Determine the [x, y] coordinate at the center of the cell enclosing the given text.  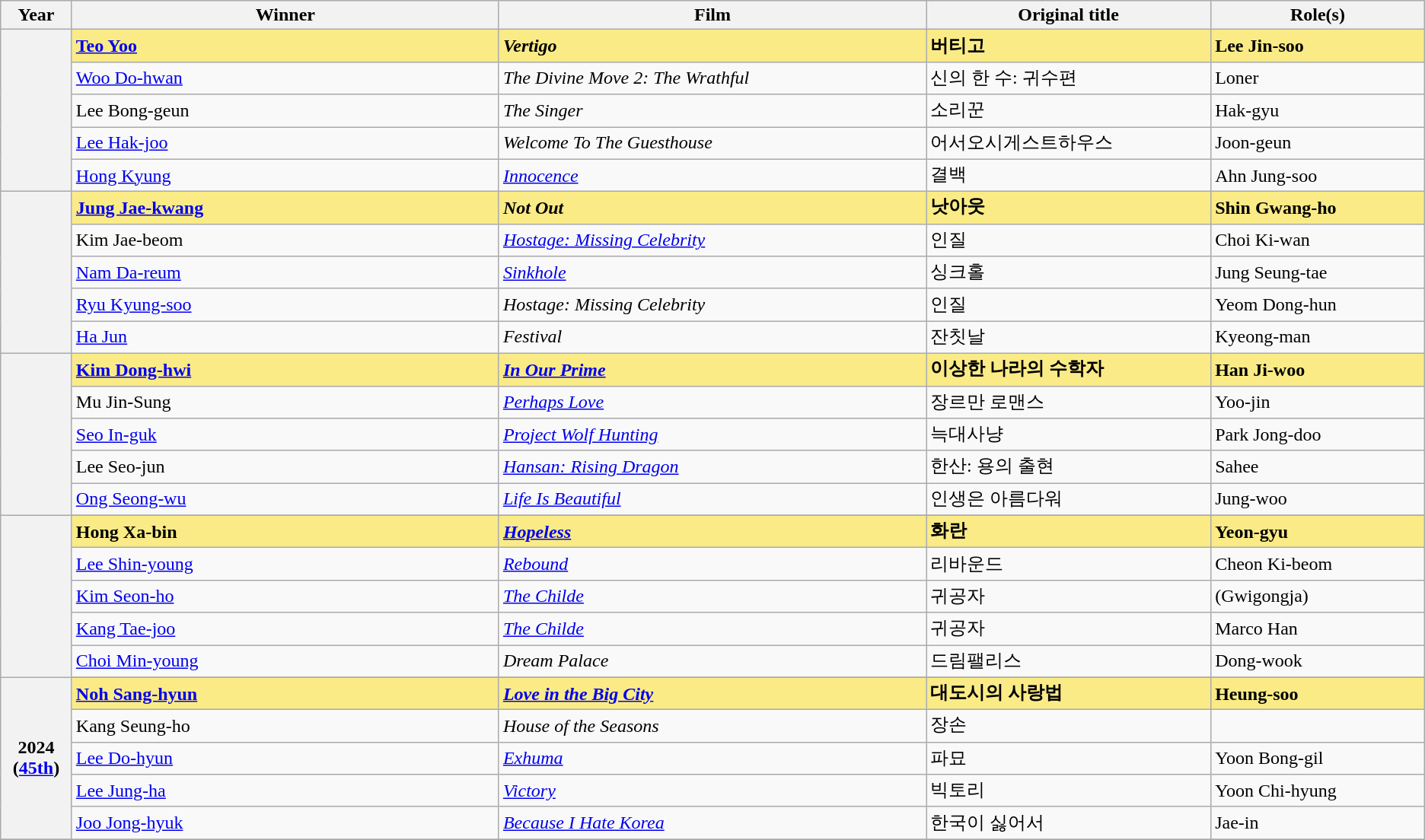
리바운드 [1069, 565]
Not Out [712, 208]
한산: 용의 출현 [1069, 467]
소리꾼 [1069, 111]
Yoon Bong-gil [1318, 758]
Han Ji-woo [1318, 370]
인생은 아름다워 [1069, 499]
Festival [712, 338]
Victory [712, 791]
Lee Shin-young [285, 565]
Lee Seo-jun [285, 467]
Lee Jung-ha [285, 791]
Hong Kyung [285, 175]
대도시의 사랑법 [1069, 694]
Lee Bong-geun [285, 111]
Yoon Chi-hyung [1318, 791]
Jung-woo [1318, 499]
Jung Seung-tae [1318, 272]
Love in the Big City [712, 694]
이상한 나라의 수학자 [1069, 370]
Jae-in [1318, 823]
Film [712, 15]
Perhaps Love [712, 402]
Kyeong-man [1318, 338]
Ong Seong-wu [285, 499]
Jung Jae-kwang [285, 208]
Ha Jun [285, 338]
Dream Palace [712, 662]
Exhuma [712, 758]
버티고 [1069, 46]
Mu Jin-Sung [285, 402]
한국이 싫어서 [1069, 823]
Nam Da-reum [285, 272]
Ahn Jung-soo [1318, 175]
Kim Seon-ho [285, 597]
파묘 [1069, 758]
Marco Han [1318, 628]
Hansan: Rising Dragon [712, 467]
In Our Prime [712, 370]
결백 [1069, 175]
늑대사냥 [1069, 435]
Welcome To The Guesthouse [712, 143]
Noh Sang-hyun [285, 694]
Hong Xa-bin [285, 531]
House of the Seasons [712, 726]
Heung-soo [1318, 694]
The Singer [712, 111]
Woo Do-hwan [285, 78]
Dong-wook [1318, 662]
드림팰리스 [1069, 662]
어서오시게스트하우스 [1069, 143]
Park Jong-doo [1318, 435]
Ryu Kyung-soo [285, 304]
장르만 로맨스 [1069, 402]
The Divine Move 2: The Wrathful [712, 78]
Cheon Ki-beom [1318, 565]
Joon-geun [1318, 143]
잔칫날 [1069, 338]
Life Is Beautiful [712, 499]
Yeon-gyu [1318, 531]
Yoo-jin [1318, 402]
Vertigo [712, 46]
Because I Hate Korea [712, 823]
Kim Dong-hwi [285, 370]
Innocence [712, 175]
Lee Hak-joo [285, 143]
싱크홀 [1069, 272]
Lee Jin-soo [1318, 46]
Teo Yoo [285, 46]
Rebound [712, 565]
2024 (45th) [37, 758]
신의 한 수: 귀수편 [1069, 78]
낫아웃 [1069, 208]
Role(s) [1318, 15]
Sahee [1318, 467]
Seo In-guk [285, 435]
빅토리 [1069, 791]
Yeom Dong-hun [1318, 304]
Project Wolf Hunting [712, 435]
Kang Tae-joo [285, 628]
화란 [1069, 531]
Loner [1318, 78]
Original title [1069, 15]
Choi Ki-wan [1318, 240]
Hopeless [712, 531]
Kang Seung-ho [285, 726]
Hak-gyu [1318, 111]
Shin Gwang-ho [1318, 208]
Sinkhole [712, 272]
Choi Min-young [285, 662]
Joo Jong-hyuk [285, 823]
Lee Do-hyun [285, 758]
(Gwigongja) [1318, 597]
Kim Jae-beom [285, 240]
Year [37, 15]
Winner [285, 15]
장손 [1069, 726]
